Find where the given text appears and provide that cell's center as [X, Y] coordinate. 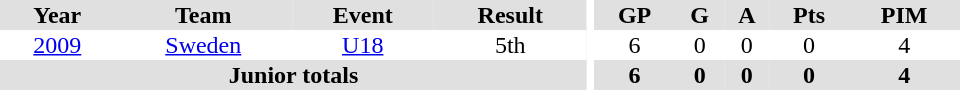
A [747, 15]
Team [204, 15]
G [700, 15]
5th [511, 45]
Year [58, 15]
Result [511, 15]
Pts [810, 15]
PIM [904, 15]
GP [635, 15]
2009 [58, 45]
U18 [363, 45]
Sweden [204, 45]
Event [363, 15]
Junior totals [294, 75]
